Identify which cell holds the provided text, then report its [X, Y] central coordinate. 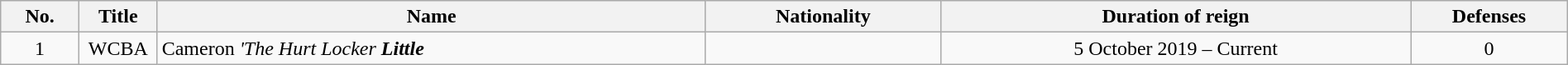
WCBA [117, 48]
Cameron 'The Hurt Locker Little [432, 48]
Nationality [823, 17]
Title [117, 17]
5 October 2019 – Current [1175, 48]
0 [1489, 48]
Duration of reign [1175, 17]
Name [432, 17]
1 [40, 48]
No. [40, 17]
Defenses [1489, 17]
